Pinpoint the cell where the given text exists, returning its (x, y) midpoint coordinate. 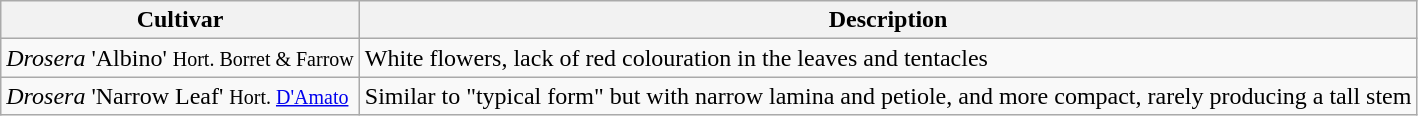
Similar to "typical form" but with narrow lamina and petiole, and more compact, rarely producing a tall stem (888, 96)
Description (888, 20)
White flowers, lack of red colouration in the leaves and tentacles (888, 58)
Cultivar (180, 20)
Drosera 'Narrow Leaf' Hort. D'Amato (180, 96)
Drosera 'Albino' Hort. Borret & Farrow (180, 58)
